Capture the cell that displays the provided text and extract its (X, Y) central coordinate. 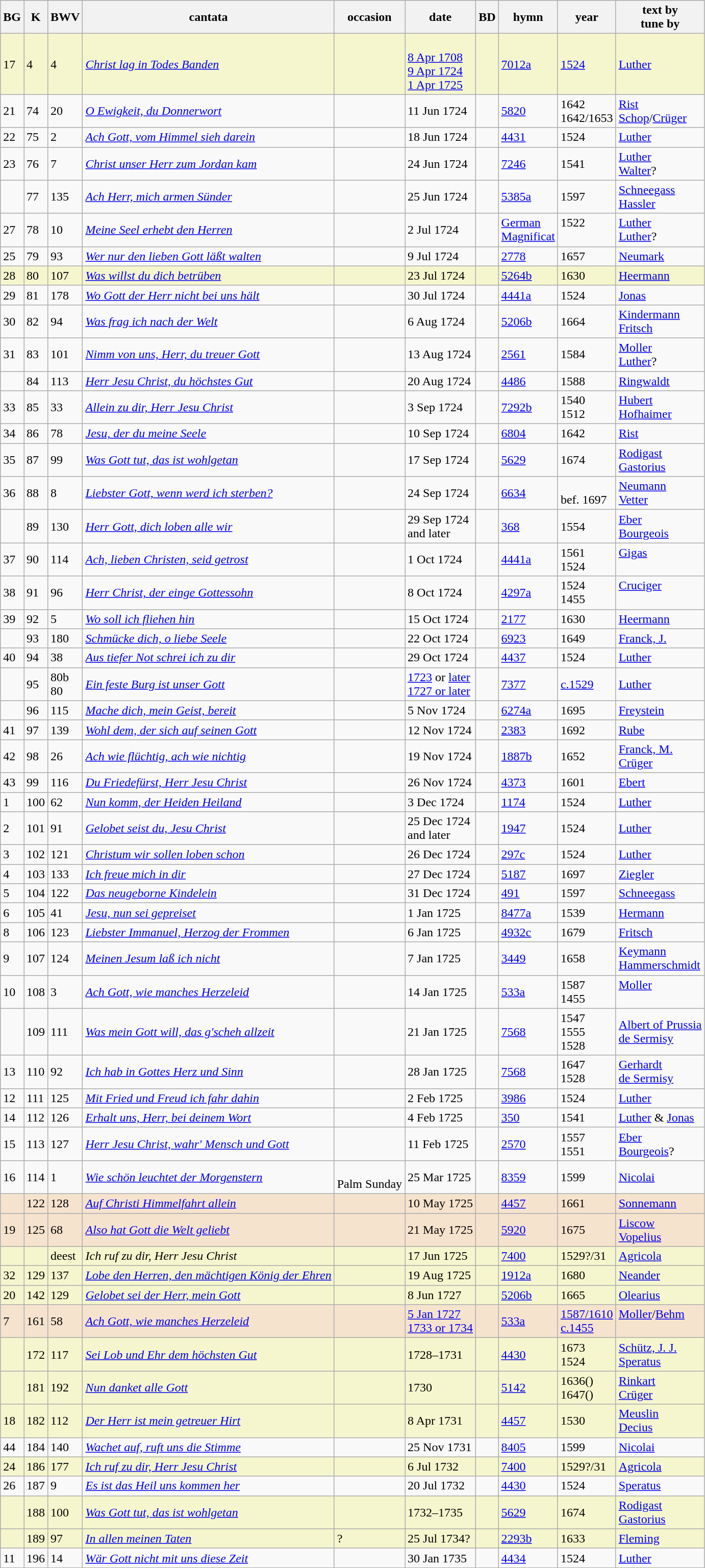
12 Nov 1724 (441, 730)
1652 (587, 756)
Wie schön leuchtet der Morgenstern (208, 1177)
Wo Gott der Herr nicht bei uns hält (208, 295)
8405 (528, 1447)
Du Friedefürst, Herr Jesu Christ (208, 782)
22 (12, 137)
Erhalt uns, Herr, bei deinem Wort (208, 1117)
28 Jan 1725 (441, 1072)
Gigas (660, 559)
Liebster Gott, wenn werd ich sterben? (208, 493)
Schmücke dich, o liebe Seele (208, 638)
Meine Seel erhebt den Herren (208, 230)
Olearius (660, 1295)
25 (12, 256)
Speratus (660, 1486)
110 (36, 1072)
HubertHofhaimer (660, 407)
Jonas (660, 295)
188 (36, 1512)
16471528 (587, 1072)
Lobe den Herren, den mächtigen König der Ehren (208, 1276)
6 (12, 913)
Nun danket alle Gott (208, 1388)
1522 (587, 230)
4434 (528, 1558)
1692 (587, 730)
3 Sep 1724 (441, 407)
5920 (528, 1230)
368 (528, 527)
30 Jan 1735 (441, 1558)
178 (65, 295)
7377 (528, 684)
Gelobet sei der Herr, mein Gott (208, 1295)
35 (12, 460)
1675 (587, 1230)
6 Jan 1725 (441, 932)
Ziegler (660, 874)
RinkartCrüger (660, 1388)
124 (65, 958)
6274a (528, 710)
6634 (528, 493)
27 (12, 230)
14 Jan 1725 (441, 992)
6923 (528, 638)
Christum wir sollen loben schon (208, 855)
10 May 1725 (441, 1203)
1664 (587, 321)
1642 (587, 434)
1728–1731 (441, 1354)
Es ist das Heil uns kommen her (208, 1486)
RistSchop/Crüger (660, 111)
1657 (587, 256)
1636()1647() (587, 1388)
Sei Lob und Ehr dem höchsten Gut (208, 1354)
text bytune by (660, 17)
130 (65, 527)
2561 (528, 354)
KindermannFritsch (660, 321)
15241455 (587, 593)
42 (12, 756)
Mache dich, mein Geist, bereit (208, 710)
Gerhardtde Sermisy (660, 1072)
Ich hab in Gottes Herz und Sinn (208, 1072)
31 Dec 1724 (441, 893)
192 (65, 1388)
12 (12, 1098)
89 (36, 527)
LiscowVopelius (660, 1230)
21 (12, 111)
17 Sep 1724 (441, 460)
Schneegass (660, 893)
1539 (587, 913)
11 (12, 1558)
MeuslinDecius (660, 1421)
21 May 1725 (441, 1230)
Schütz, J. J.Speratus (660, 1354)
4437 (528, 658)
81 (36, 295)
Wer nur den lieben Gott läßt walten (208, 256)
16731524 (587, 1354)
Freystein (660, 710)
30 Jul 1724 (441, 295)
1723 or later1727 or later (441, 684)
K (36, 17)
NeumannVetter (660, 493)
13 Aug 1724 (441, 354)
30 (12, 321)
127 (65, 1144)
6804 (528, 434)
74 (36, 111)
6 Jul 1732 (441, 1466)
GermanMagnificat (528, 230)
11 Jun 1724 (441, 111)
186 (36, 1466)
116 (65, 782)
Nimm von uns, Herr, du treuer Gott (208, 354)
17 (12, 64)
29 Sep 1724and later (441, 527)
bef. 1697 (587, 493)
79 (36, 256)
105 (36, 913)
8359 (528, 1177)
1665 (587, 1295)
5264b (528, 276)
5187 (528, 874)
25 Mar 1725 (441, 1177)
1658 (587, 958)
Rist (660, 434)
MollerLuther? (660, 354)
Hermann (660, 913)
Was willst du dich betrüben (208, 276)
Franck, J. (660, 638)
In allen meinen Taten (208, 1538)
13 (12, 1072)
25 Jul 1734? (441, 1538)
15 (12, 1144)
4373 (528, 782)
36 (12, 493)
128 (65, 1203)
19 Nov 1724 (441, 756)
44 (12, 1447)
117 (65, 1354)
135 (65, 197)
1730 (441, 1388)
1947 (528, 829)
Fleming (660, 1538)
39 (12, 619)
75 (36, 137)
2570 (528, 1144)
26 Nov 1724 (441, 782)
3 Dec 1724 (441, 802)
142 (36, 1295)
1887b (528, 756)
106 (36, 932)
10 Sep 1724 (441, 434)
18 Jun 1724 (441, 137)
1584 (587, 354)
4297a (528, 593)
Gelobet seist du, Jesu Christ (208, 829)
40 (12, 658)
Herr Jesu Christ, wahr' Mensch und Gott (208, 1144)
7246 (528, 163)
16 (12, 1177)
140 (65, 1447)
Wär Gott nicht mit uns diese Zeit (208, 1558)
8 Oct 1724 (441, 593)
Allein zu dir, Herr Jesu Christ (208, 407)
26 Dec 1724 (441, 855)
Albert of Prussiade Sermisy (660, 1032)
Luther & Jonas (660, 1117)
deest (65, 1256)
76 (36, 163)
hymn (528, 17)
Nun komm, der Heiden Heiland (208, 802)
Der Herr ist mein getreuer Hirt (208, 1421)
Ach wie flüchtig, ach wie nichtig (208, 756)
2 Jul 1724 (441, 230)
24 Sep 1724 (441, 493)
15401512 (587, 407)
Ebert (660, 782)
80 (36, 276)
Also hat Gott die Welt geliebt (208, 1230)
1601 (587, 782)
Jesu, der du meine Seele (208, 434)
58 (65, 1322)
2177 (528, 619)
2 Feb 1725 (441, 1098)
Meinen Jesum laß ich nicht (208, 958)
187 (36, 1486)
1633 (587, 1538)
22 Oct 1724 (441, 638)
Wohl dem, der sich auf seinen Gott (208, 730)
20 Aug 1724 (441, 381)
EberBourgeois? (660, 1144)
104 (36, 893)
1697 (587, 874)
8477a (528, 913)
5820 (528, 111)
121 (65, 855)
16421642/1653 (587, 111)
year (587, 17)
196 (36, 1558)
15 Oct 1724 (441, 619)
7 Jan 1725 (441, 958)
Mit Fried und Freud ich fahr dahin (208, 1098)
20 Jul 1732 (441, 1486)
Rube (660, 730)
161 (36, 1322)
28 (12, 276)
Das neugeborne Kindelein (208, 893)
4 Feb 1725 (441, 1117)
1587/1610c.1455 (587, 1322)
BWV (65, 17)
21 Jan 1725 (441, 1032)
11 Feb 1725 (441, 1144)
1588 (587, 381)
180 (65, 638)
BG (12, 17)
Was mein Gott will, das g'scheh allzeit (208, 1032)
25 Nov 1731 (441, 1447)
25 Jun 1724 (441, 197)
Aus tiefer Not schrei ich zu dir (208, 658)
9 Jul 1724 (441, 256)
19 Aug 1725 (441, 1276)
29 Oct 1724 (441, 658)
Ein feste Burg ist unser Gott (208, 684)
Neumark (660, 256)
350 (528, 1117)
Ach, lieben Christen, seid getrost (208, 559)
115 (65, 710)
1679 (587, 932)
1680 (587, 1276)
Christ lag in Todes Banden (208, 64)
86 (36, 434)
37 (12, 559)
1732–1735 (441, 1512)
172 (36, 1354)
25 Dec 1724and later (441, 829)
3449 (528, 958)
95 (36, 684)
84 (36, 381)
154715551528 (587, 1032)
3986 (528, 1098)
EberBourgeois (660, 527)
Moller (660, 992)
Ach Gott, vom Himmel sieh darein (208, 137)
90 (36, 559)
Franck, M.Crüger (660, 756)
87 (36, 460)
184 (36, 1447)
137 (65, 1276)
1649 (587, 638)
8 Jun 1727 (441, 1295)
4431 (528, 137)
Liebster Immanuel, Herzog der Frommen (208, 932)
Wachet auf, ruft uns die Stimme (208, 1447)
date (441, 17)
80b80 (65, 684)
occasion (369, 17)
Herr Gott, dich loben alle wir (208, 527)
7012a (528, 64)
24 (12, 1466)
88 (36, 493)
139 (65, 730)
83 (36, 354)
19 (12, 1230)
98 (36, 756)
102 (36, 855)
LutherLuther? (660, 230)
177 (65, 1466)
Jesu, nun sei gepreiset (208, 913)
1912a (528, 1276)
17 Jun 1725 (441, 1256)
31 (12, 354)
Moller/Behm (660, 1322)
Ich freue mich in dir (208, 874)
cantata (208, 17)
297c (528, 855)
Auf Christi Himmelfahrt allein (208, 1203)
43 (12, 782)
1554 (587, 527)
1 Oct 1724 (441, 559)
1174 (528, 802)
2383 (528, 730)
Wo soll ich fliehen hin (208, 619)
32 (12, 1276)
103 (36, 874)
108 (36, 992)
8 Apr 17089 Apr 17241 Apr 1725 (441, 64)
4486 (528, 381)
24 Jun 1724 (441, 163)
1661 (587, 1203)
109 (36, 1032)
5385a (528, 197)
KeymannHammerschmidt (660, 958)
68 (65, 1230)
8 Apr 1731 (441, 1421)
5142 (528, 1388)
O Ewigkeit, du Donnerwort (208, 111)
7292b (528, 407)
133 (65, 874)
5 Jan 17271733 or 1734 (441, 1322)
1 Jan 1725 (441, 913)
Herr Jesu Christ, du höchstes Gut (208, 381)
15871455 (587, 992)
Ach Herr, mich armen Sünder (208, 197)
4932c (528, 932)
491 (528, 893)
27 Dec 1724 (441, 874)
SchneegassHassler (660, 197)
15611524 (587, 559)
Palm Sunday (369, 1177)
5 Nov 1724 (441, 710)
23 Jul 1724 (441, 276)
23 (12, 163)
18 (12, 1421)
2293b (528, 1538)
Herr Christ, der einge Gottessohn (208, 593)
123 (65, 932)
1695 (587, 710)
34 (12, 434)
77 (36, 197)
85 (36, 407)
Fritsch (660, 932)
6 Aug 1724 (441, 321)
62 (65, 802)
Neander (660, 1276)
LutherWalter? (660, 163)
BD (487, 17)
1530 (587, 1421)
Christ unser Herr zum Jordan kam (208, 163)
Cruciger (660, 593)
c.1529 (587, 684)
15571551 (587, 1144)
182 (36, 1421)
126 (65, 1117)
29 (12, 295)
Sonnemann (660, 1203)
189 (36, 1538)
181 (36, 1388)
82 (36, 321)
Was frag ich nach der Welt (208, 321)
Ringwaldt (660, 381)
? (369, 1538)
2778 (528, 256)
